Extract the (X, Y) coordinate from the center of the cell holding the provided text.  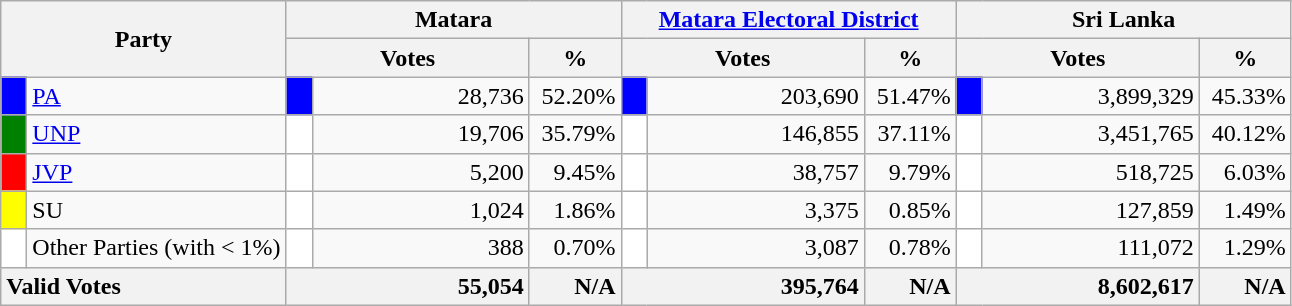
Other Parties (with < 1%) (156, 248)
1.29% (1245, 248)
111,072 (1090, 248)
1,024 (420, 210)
JVP (156, 172)
5,200 (420, 172)
9.79% (910, 172)
Party (144, 39)
51.47% (910, 96)
Matara (454, 20)
0.70% (575, 248)
38,757 (756, 172)
127,859 (1090, 210)
3,451,765 (1090, 134)
9.45% (575, 172)
28,736 (420, 96)
388 (420, 248)
0.78% (910, 248)
8,602,617 (1078, 286)
146,855 (756, 134)
35.79% (575, 134)
518,725 (1090, 172)
45.33% (1245, 96)
19,706 (420, 134)
52.20% (575, 96)
203,690 (756, 96)
PA (156, 96)
395,764 (742, 286)
UNP (156, 134)
Sri Lanka (1124, 20)
3,899,329 (1090, 96)
Valid Votes (144, 286)
3,087 (756, 248)
55,054 (408, 286)
37.11% (910, 134)
0.85% (910, 210)
SU (156, 210)
40.12% (1245, 134)
1.49% (1245, 210)
3,375 (756, 210)
Matara Electoral District (788, 20)
6.03% (1245, 172)
1.86% (575, 210)
